Return the (X, Y) coordinate for the center point of the cell that contains the specified text.  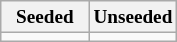
Unseeded (133, 17)
Seeded (45, 17)
